Extract the [X, Y] coordinate from the center of the cell holding the provided text.  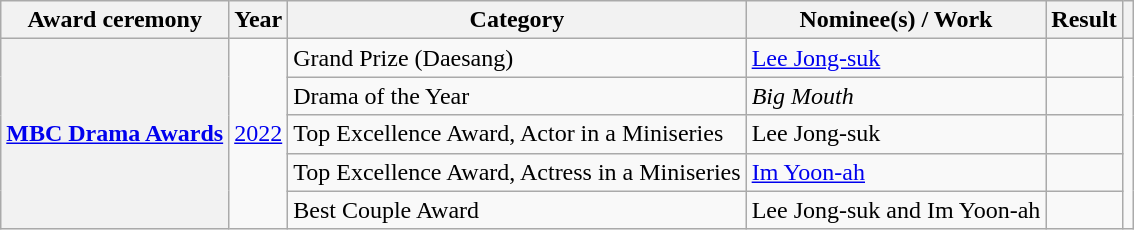
Result [1084, 20]
Top Excellence Award, Actor in a Miniseries [517, 134]
MBC Drama Awards [115, 134]
2022 [258, 134]
Grand Prize (Daesang) [517, 58]
Year [258, 20]
Lee Jong-suk and Im Yoon-ah [896, 210]
Top Excellence Award, Actress in a Miniseries [517, 172]
Nominee(s) / Work [896, 20]
Best Couple Award [517, 210]
Category [517, 20]
Im Yoon-ah [896, 172]
Award ceremony [115, 20]
Big Mouth [896, 96]
Drama of the Year [517, 96]
